Find where the given text appears and provide that cell's center as (x, y) coordinate. 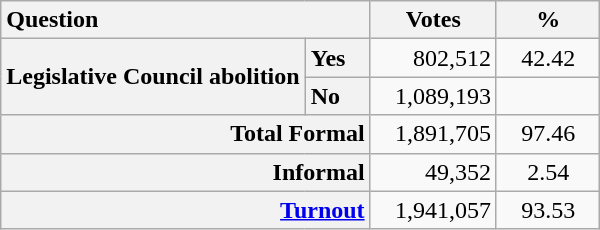
802,512 (433, 58)
1,891,705 (433, 134)
Yes (338, 58)
No (338, 96)
Informal (186, 172)
42.42 (548, 58)
1,941,057 (433, 210)
Total Formal (186, 134)
Legislative Council abolition (153, 77)
Question (186, 20)
93.53 (548, 210)
Turnout (186, 210)
97.46 (548, 134)
49,352 (433, 172)
% (548, 20)
1,089,193 (433, 96)
Votes (433, 20)
2.54 (548, 172)
